Return the [x, y] coordinate for the center point of the cell that contains the specified text.  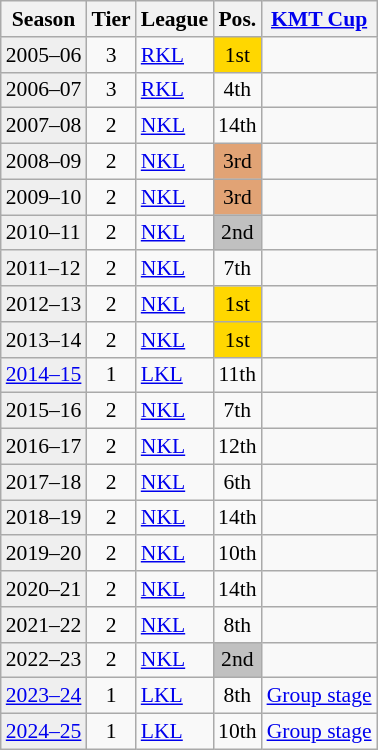
12th [238, 447]
6th [238, 482]
KMT Cup [320, 19]
2017–18 [44, 482]
2015–16 [44, 411]
2010–11 [44, 233]
2006–07 [44, 90]
2022–23 [44, 660]
2021–22 [44, 625]
Pos. [238, 19]
Season [44, 19]
2023–24 [44, 696]
2012–13 [44, 304]
2024–25 [44, 732]
2005–06 [44, 55]
2016–17 [44, 447]
2014–15 [44, 375]
2018–19 [44, 518]
2009–10 [44, 197]
2007–08 [44, 126]
2013–14 [44, 340]
4th [238, 90]
Tier [110, 19]
2020–21 [44, 589]
11th [238, 375]
2011–12 [44, 269]
2008–09 [44, 162]
2019–20 [44, 554]
League [174, 19]
